Scan for the cell matching the given text and deliver its (x, y) coordinate at center. 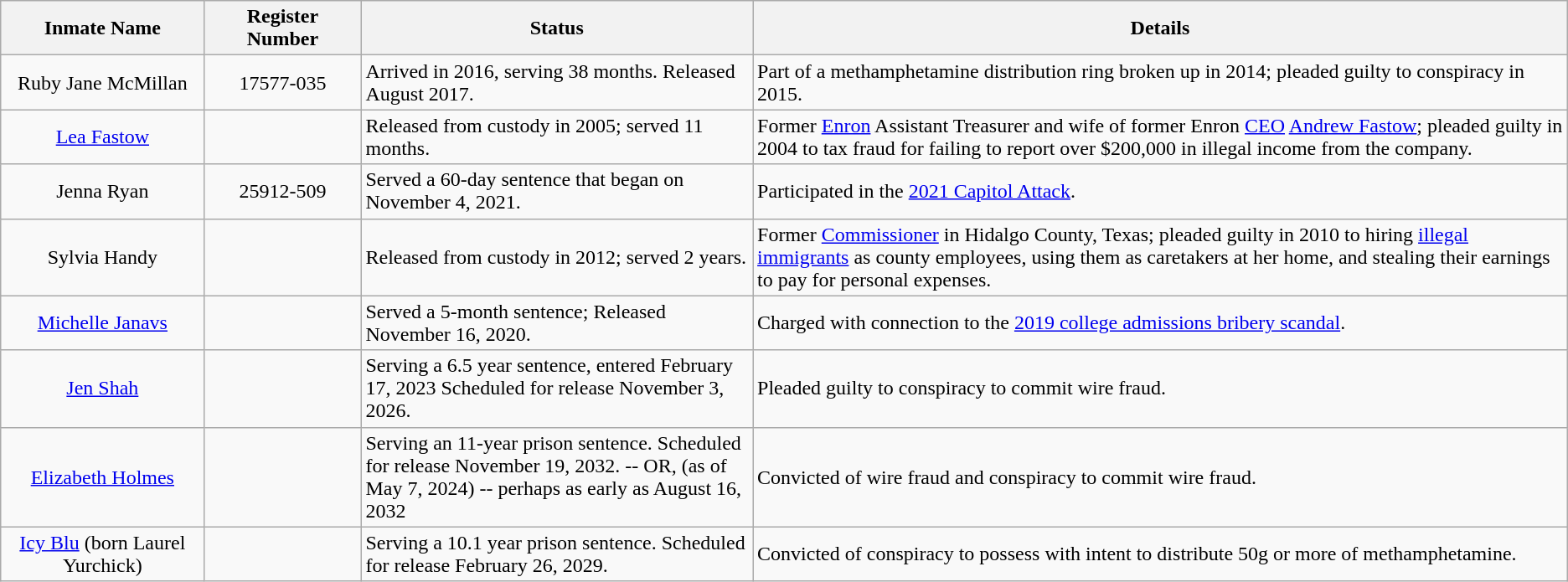
Serving a 6.5 year sentence, entered February 17, 2023 Scheduled for release November 3, 2026. (557, 389)
Elizabeth Holmes (102, 477)
Register Number (283, 28)
Sylvia Handy (102, 257)
Status (557, 28)
Pleaded guilty to conspiracy to commit wire fraud. (1161, 389)
Served a 60-day sentence that began on November 4, 2021. (557, 191)
Serving a 10.1 year prison sentence. Scheduled for release February 26, 2029. (557, 554)
Icy Blu (born Laurel Yurchick) (102, 554)
Part of a methamphetamine distribution ring broken up in 2014; pleaded guilty to conspiracy in 2015. (1161, 82)
Jenna Ryan (102, 191)
Convicted of conspiracy to possess with intent to distribute 50g or more of methamphetamine. (1161, 554)
Released from custody in 2005; served 11 months. (557, 137)
Released from custody in 2012; served 2 years. (557, 257)
Ruby Jane McMillan (102, 82)
25912-509 (283, 191)
Lea Fastow (102, 137)
Details (1161, 28)
Serving an 11-year prison sentence. Scheduled for release November 19, 2032. -- OR, (as of May 7, 2024) -- perhaps as early as August 16, 2032 (557, 477)
Charged with connection to the 2019 college admissions bribery scandal. (1161, 323)
Served a 5-month sentence; Released November 16, 2020. (557, 323)
Inmate Name (102, 28)
Convicted of wire fraud and conspiracy to commit wire fraud. (1161, 477)
Jen Shah (102, 389)
17577-035 (283, 82)
Michelle Janavs (102, 323)
Participated in the 2021 Capitol Attack. (1161, 191)
Arrived in 2016, serving 38 months. Released August 2017. (557, 82)
